From the cell containing the given text, extract its center point as (x, y) coordinate. 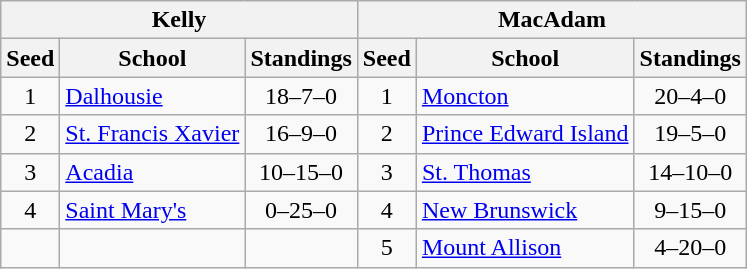
20–4–0 (690, 96)
18–7–0 (301, 96)
Prince Edward Island (525, 134)
St. Thomas (525, 172)
Kelly (180, 20)
New Brunswick (525, 210)
5 (386, 248)
16–9–0 (301, 134)
19–5–0 (690, 134)
10–15–0 (301, 172)
0–25–0 (301, 210)
Moncton (525, 96)
4–20–0 (690, 248)
St. Francis Xavier (152, 134)
9–15–0 (690, 210)
Mount Allison (525, 248)
Acadia (152, 172)
Saint Mary's (152, 210)
14–10–0 (690, 172)
Dalhousie (152, 96)
MacAdam (552, 20)
